Provide the (X, Y) coordinate of the cell's center where the given text is located.  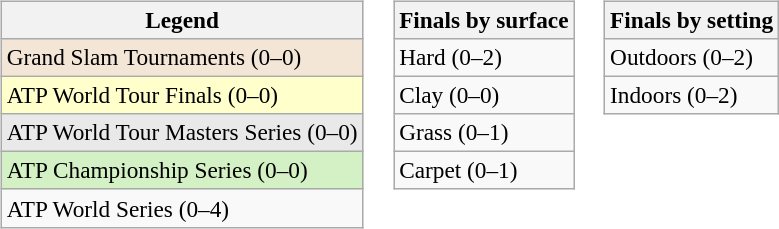
Indoors (0–2) (692, 95)
Grand Slam Tournaments (0–0) (182, 57)
Finals by setting (692, 20)
Outdoors (0–2) (692, 57)
ATP World Tour Finals (0–0) (182, 95)
Legend (182, 20)
Carpet (0–1) (484, 171)
ATP World Tour Masters Series (0–0) (182, 133)
Clay (0–0) (484, 95)
ATP World Series (0–4) (182, 208)
Grass (0–1) (484, 133)
Hard (0–2) (484, 57)
Finals by surface (484, 20)
ATP Championship Series (0–0) (182, 171)
